Capture the cell that displays the provided text and extract its [x, y] central coordinate. 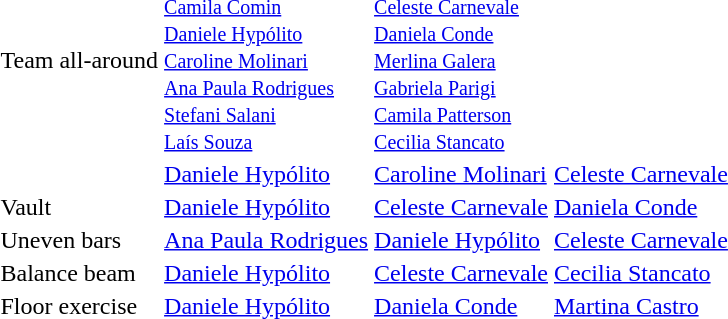
Ana Paula Rodrigues [266, 240]
Caroline Molinari [462, 174]
